Locate the cell with the specified text and output its [x, y] center coordinate. 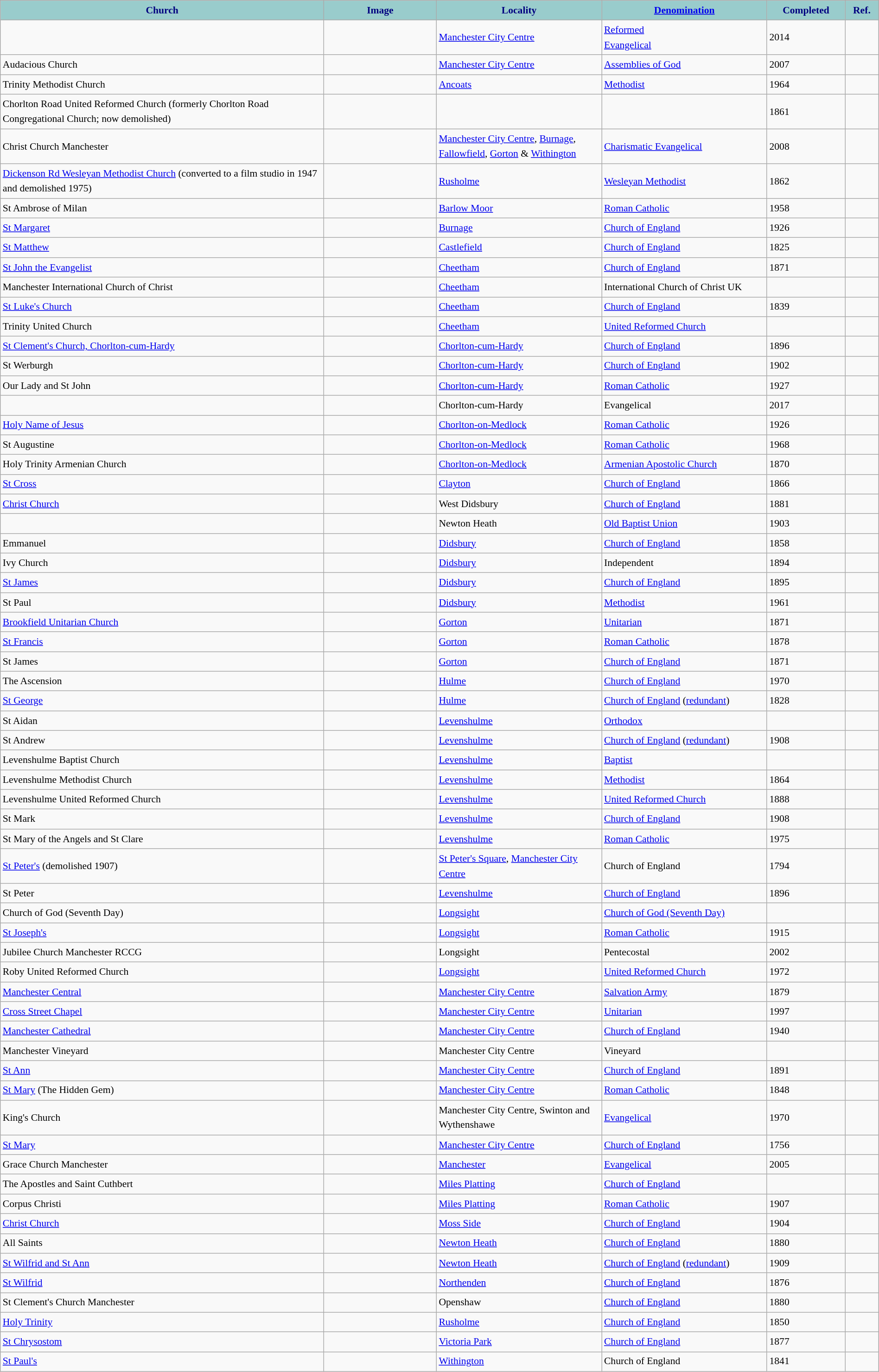
Corpus Christi [162, 1204]
Holy Trinity Armenian Church [162, 464]
2008 [806, 146]
Chorlton Road United Reformed Church (formerly Chorlton Road Congregational Church; now demolished) [162, 112]
1841 [806, 1362]
1894 [806, 564]
Openshaw [519, 1302]
Manchester Vineyard [162, 1051]
1927 [806, 386]
St Mary of the Angels and St Clare [162, 839]
St Wilfrid [162, 1283]
Trinity Methodist Church [162, 84]
1903 [806, 524]
1907 [806, 1204]
St Chrysostom [162, 1342]
St Paul [162, 603]
International Church of Christ UK [684, 287]
Vineyard [684, 1051]
Orthodox [684, 721]
1870 [806, 464]
1909 [806, 1264]
1972 [806, 972]
1975 [806, 839]
The Ascension [162, 681]
Independent [684, 564]
Pentecostal [684, 953]
St Wilfrid and St Ann [162, 1264]
St Werburgh [162, 366]
Dickenson Rd Wesleyan Methodist Church (converted to a film studio in 1947 and demolished 1975) [162, 181]
2014 [806, 38]
1839 [806, 307]
St Peter [162, 894]
Roby United Reformed Church [162, 972]
1964 [806, 84]
1997 [806, 1011]
1825 [806, 248]
Castlefield [519, 248]
Charismatic Evangelical [684, 146]
1940 [806, 1032]
St George [162, 701]
Withington [519, 1362]
St Margaret [162, 228]
1864 [806, 780]
St Clement's Church, Chorlton-cum-Hardy [162, 347]
Emmanuel [162, 543]
1756 [806, 1145]
1891 [806, 1071]
1915 [806, 933]
1878 [806, 642]
St Ambrose of Milan [162, 209]
Trinity United Church [162, 326]
St Peter's (demolished 1907) [162, 866]
St John the Evangelist [162, 268]
1876 [806, 1283]
Manchester City Centre, Burnage, Fallowfield, Gorton & Withington [519, 146]
St Ann [162, 1071]
Ivy Church [162, 564]
Levenshulme United Reformed Church [162, 800]
1794 [806, 866]
1958 [806, 209]
St Peter's Square, Manchester City Centre [519, 866]
2005 [806, 1164]
ReformedEvangelical [684, 38]
St Mary [162, 1145]
1862 [806, 181]
St Joseph's [162, 933]
All Saints [162, 1243]
Salvation Army [684, 992]
1902 [806, 366]
1888 [806, 800]
1881 [806, 504]
Burnage [519, 228]
Assemblies of God [684, 65]
St Augustine [162, 445]
Moss Side [519, 1224]
Manchester Cathedral [162, 1032]
St Clement's Church Manchester [162, 1302]
King's Church [162, 1118]
1858 [806, 543]
Wesleyan Methodist [684, 181]
Levenshulme Methodist Church [162, 780]
St Mary (The Hidden Gem) [162, 1090]
Church [162, 10]
1877 [806, 1342]
St Andrew [162, 741]
Old Baptist Union [684, 524]
Manchester City Centre, Swinton and Wythenshawe [519, 1118]
Jubilee Church Manchester RCCG [162, 953]
Brookfield Unitarian Church [162, 622]
2007 [806, 65]
Denomination [684, 10]
Barlow Moor [519, 209]
St Francis [162, 642]
St Aidan [162, 721]
1866 [806, 485]
West Didsbury [519, 504]
Manchester [519, 1164]
1848 [806, 1090]
Ancoats [519, 84]
St Luke's Church [162, 307]
St Paul's [162, 1362]
Ref. [862, 10]
St Cross [162, 485]
Northenden [519, 1283]
Audacious Church [162, 65]
The Apostles and Saint Cuthbert [162, 1185]
Baptist [684, 760]
Holy Trinity [162, 1322]
1828 [806, 701]
Completed [806, 10]
Locality [519, 10]
St Mark [162, 819]
Clayton [519, 485]
Manchester International Church of Christ [162, 287]
Manchester Central [162, 992]
1968 [806, 445]
Holy Name of Jesus [162, 426]
1895 [806, 583]
Image [380, 10]
St Matthew [162, 248]
Grace Church Manchester [162, 1164]
Armenian Apostolic Church [684, 464]
1861 [806, 112]
Our Lady and St John [162, 386]
Christ Church Manchester [162, 146]
Levenshulme Baptist Church [162, 760]
1850 [806, 1322]
Cross Street Chapel [162, 1011]
Victoria Park [519, 1342]
1879 [806, 992]
2002 [806, 953]
1904 [806, 1224]
1961 [806, 603]
2017 [806, 405]
